Detect which cell encompasses the target text, then output its (X, Y) center coordinate. 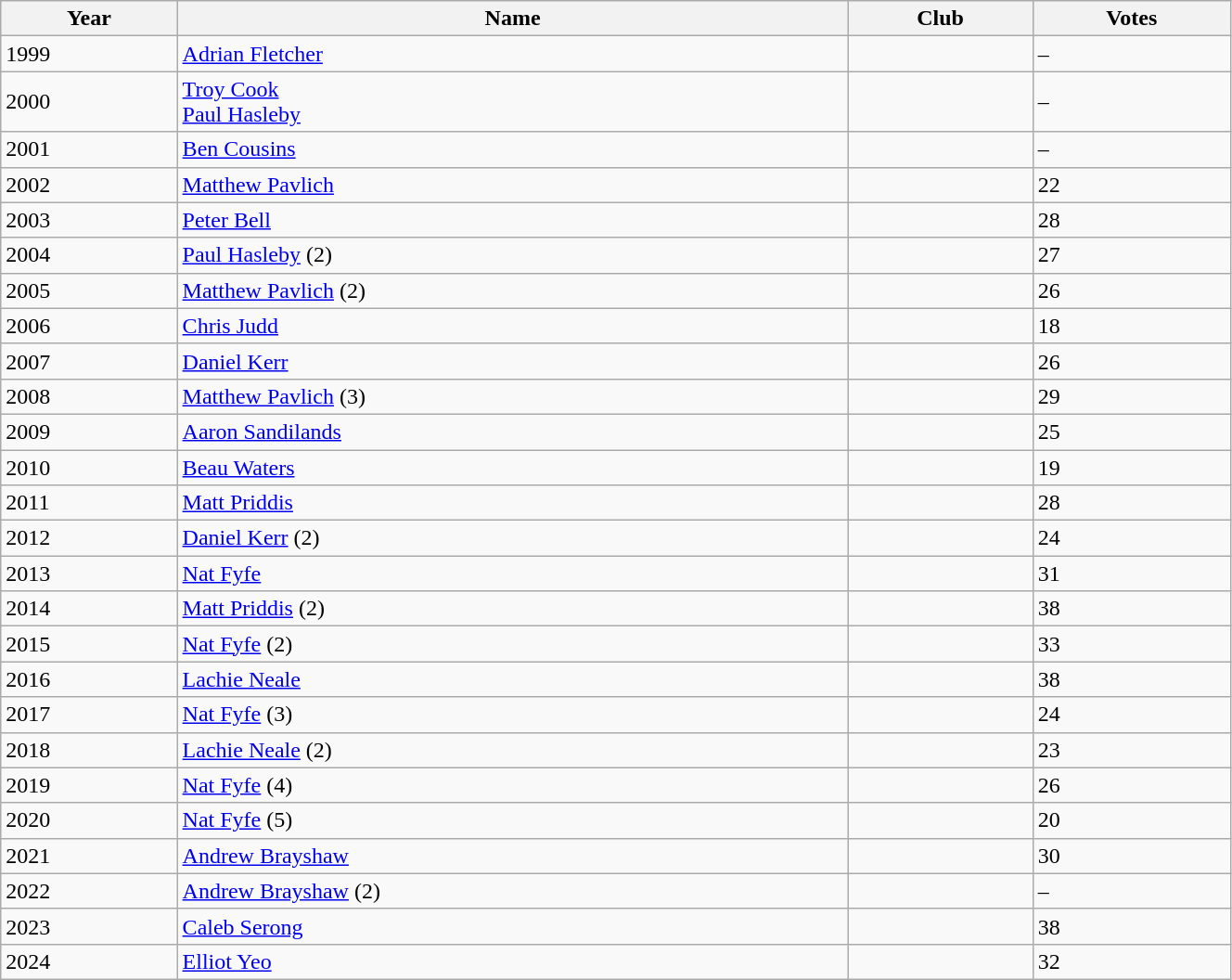
Chris Judd (512, 326)
2009 (89, 432)
2001 (89, 149)
Troy CookPaul Hasleby (512, 102)
2011 (89, 503)
32 (1132, 961)
33 (1132, 644)
2014 (89, 609)
19 (1132, 467)
2013 (89, 574)
2003 (89, 220)
Ben Cousins (512, 149)
20 (1132, 820)
1999 (89, 54)
2015 (89, 644)
Year (89, 19)
2020 (89, 820)
2023 (89, 926)
Daniel Kerr (512, 361)
2018 (89, 750)
2016 (89, 679)
Daniel Kerr (2) (512, 538)
Votes (1132, 19)
Club (941, 19)
2004 (89, 255)
Caleb Serong (512, 926)
Andrew Brayshaw (2) (512, 891)
Nat Fyfe (3) (512, 715)
2007 (89, 361)
Matthew Pavlich (512, 185)
Beau Waters (512, 467)
2012 (89, 538)
23 (1132, 750)
Peter Bell (512, 220)
2017 (89, 715)
2006 (89, 326)
Name (512, 19)
Matthew Pavlich (2) (512, 290)
2021 (89, 856)
22 (1132, 185)
Lachie Neale (512, 679)
Andrew Brayshaw (512, 856)
2024 (89, 961)
31 (1132, 574)
Aaron Sandilands (512, 432)
2019 (89, 785)
2002 (89, 185)
2010 (89, 467)
18 (1132, 326)
Paul Hasleby (2) (512, 255)
Adrian Fletcher (512, 54)
Matt Priddis (2) (512, 609)
Matt Priddis (512, 503)
25 (1132, 432)
Elliot Yeo (512, 961)
Nat Fyfe (4) (512, 785)
Nat Fyfe (2) (512, 644)
Nat Fyfe (5) (512, 820)
Nat Fyfe (512, 574)
2008 (89, 396)
2022 (89, 891)
27 (1132, 255)
30 (1132, 856)
2000 (89, 102)
29 (1132, 396)
2005 (89, 290)
Lachie Neale (2) (512, 750)
Matthew Pavlich (3) (512, 396)
